Detect which cell encompasses the target text, then output its [x, y] center coordinate. 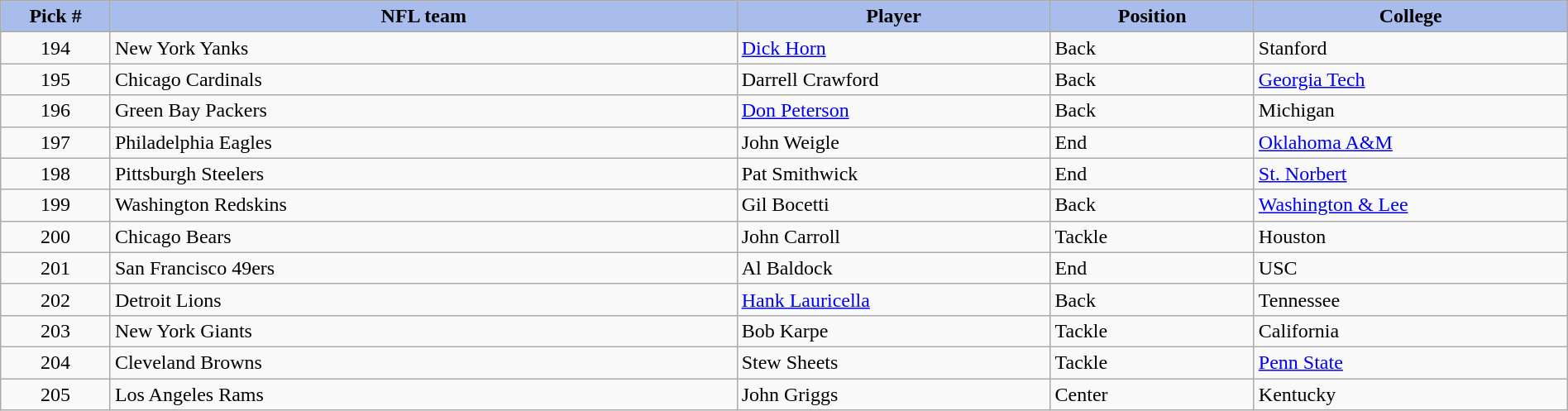
Pick # [56, 17]
Player [893, 17]
California [1411, 331]
Cleveland Browns [423, 362]
Al Baldock [893, 268]
Position [1152, 17]
San Francisco 49ers [423, 268]
199 [56, 205]
John Carroll [893, 237]
Houston [1411, 237]
Tennessee [1411, 299]
196 [56, 111]
Don Peterson [893, 111]
Georgia Tech [1411, 79]
Penn State [1411, 362]
Gil Bocetti [893, 205]
John Weigle [893, 142]
198 [56, 174]
Detroit Lions [423, 299]
Los Angeles Rams [423, 394]
205 [56, 394]
Stanford [1411, 48]
201 [56, 268]
202 [56, 299]
200 [56, 237]
Bob Karpe [893, 331]
NFL team [423, 17]
Chicago Cardinals [423, 79]
195 [56, 79]
Green Bay Packers [423, 111]
New York Yanks [423, 48]
197 [56, 142]
John Griggs [893, 394]
Chicago Bears [423, 237]
Pat Smithwick [893, 174]
204 [56, 362]
Hank Lauricella [893, 299]
Oklahoma A&M [1411, 142]
New York Giants [423, 331]
Pittsburgh Steelers [423, 174]
Michigan [1411, 111]
Center [1152, 394]
College [1411, 17]
Washington Redskins [423, 205]
Dick Horn [893, 48]
USC [1411, 268]
Kentucky [1411, 394]
203 [56, 331]
Darrell Crawford [893, 79]
194 [56, 48]
Philadelphia Eagles [423, 142]
Stew Sheets [893, 362]
St. Norbert [1411, 174]
Washington & Lee [1411, 205]
